Identify which cell holds the provided text, then report its [X, Y] central coordinate. 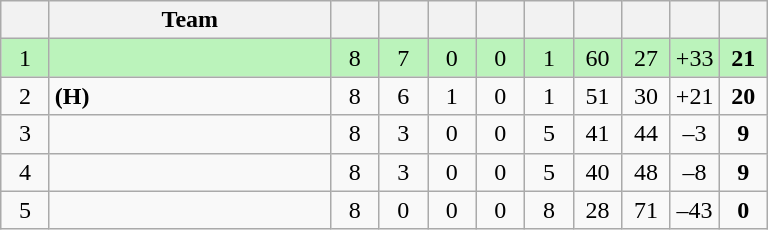
6 [404, 96]
27 [646, 58]
28 [598, 210]
+21 [694, 96]
21 [744, 58]
2 [26, 96]
7 [404, 58]
–3 [694, 134]
71 [646, 210]
40 [598, 172]
Team [190, 20]
–43 [694, 210]
44 [646, 134]
–8 [694, 172]
41 [598, 134]
4 [26, 172]
51 [598, 96]
48 [646, 172]
20 [744, 96]
(H) [190, 96]
60 [598, 58]
30 [646, 96]
+33 [694, 58]
